Locate the cell with the specified text and output its (x, y) center coordinate. 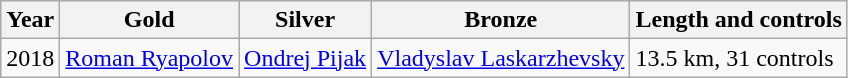
Gold (150, 20)
Vladyslav Laskarzhevsky (501, 58)
Bronze (501, 20)
Silver (306, 20)
Length and controls (738, 20)
Year (30, 20)
2018 (30, 58)
Roman Ryapolov (150, 58)
Ondrej Pijak (306, 58)
13.5 km, 31 controls (738, 58)
